Extract the [X, Y] coordinate from the center of the cell holding the provided text.  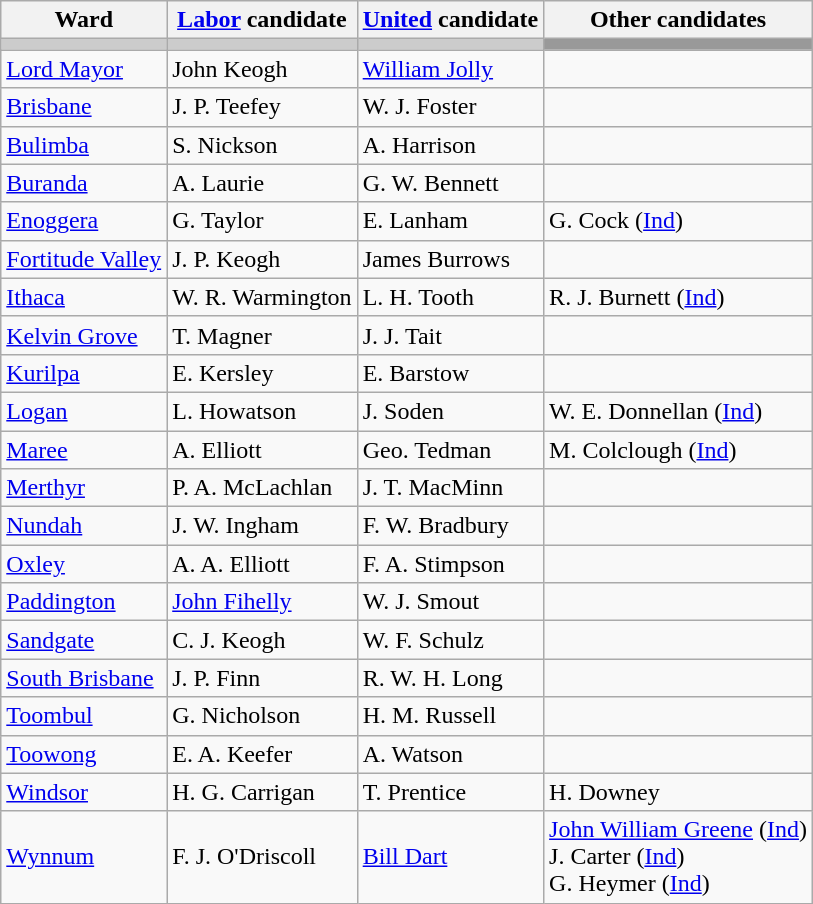
Sandgate [84, 640]
A. Harrison [450, 145]
Geo. Tedman [450, 449]
A. Elliott [262, 449]
M. Colclough (Ind) [678, 449]
Toowong [84, 754]
L. H. Tooth [450, 297]
E. Kersley [262, 373]
William Jolly [450, 69]
Kurilpa [84, 373]
W. E. Donnellan (Ind) [678, 411]
S. Nickson [262, 145]
John Keogh [262, 69]
F. W. Bradbury [450, 526]
J. J. Tait [450, 335]
J. T. MacMinn [450, 488]
T. Prentice [450, 792]
John Fihelly [262, 602]
John William Greene (Ind)J. Carter (Ind)G. Heymer (Ind) [678, 857]
E. Lanham [450, 221]
Logan [84, 411]
Windsor [84, 792]
L. Howatson [262, 411]
James Burrows [450, 259]
Kelvin Grove [84, 335]
Ward [84, 20]
Labor candidate [262, 20]
Brisbane [84, 107]
F. A. Stimpson [450, 564]
W. J. Smout [450, 602]
Buranda [84, 183]
South Brisbane [84, 678]
Bulimba [84, 145]
A. A. Elliott [262, 564]
J. P. Teefey [262, 107]
J. W. Ingham [262, 526]
Oxley [84, 564]
Merthyr [84, 488]
W. F. Schulz [450, 640]
J. Soden [450, 411]
Fortitude Valley [84, 259]
Paddington [84, 602]
J. P. Keogh [262, 259]
C. J. Keogh [262, 640]
R. W. H. Long [450, 678]
Maree [84, 449]
T. Magner [262, 335]
J. P. Finn [262, 678]
G. Taylor [262, 221]
Bill Dart [450, 857]
F. J. O'Driscoll [262, 857]
E. Barstow [450, 373]
United candidate [450, 20]
H. G. Carrigan [262, 792]
P. A. McLachlan [262, 488]
W. R. Warmington [262, 297]
H. M. Russell [450, 716]
E. A. Keefer [262, 754]
A. Laurie [262, 183]
W. J. Foster [450, 107]
Toombul [84, 716]
Wynnum [84, 857]
A. Watson [450, 754]
Lord Mayor [84, 69]
Nundah [84, 526]
Other candidates [678, 20]
G. Cock (Ind) [678, 221]
G. W. Bennett [450, 183]
Enoggera [84, 221]
Ithaca [84, 297]
R. J. Burnett (Ind) [678, 297]
G. Nicholson [262, 716]
H. Downey [678, 792]
